For the text-containing cell, return its midpoint in (X, Y) coordinate format. 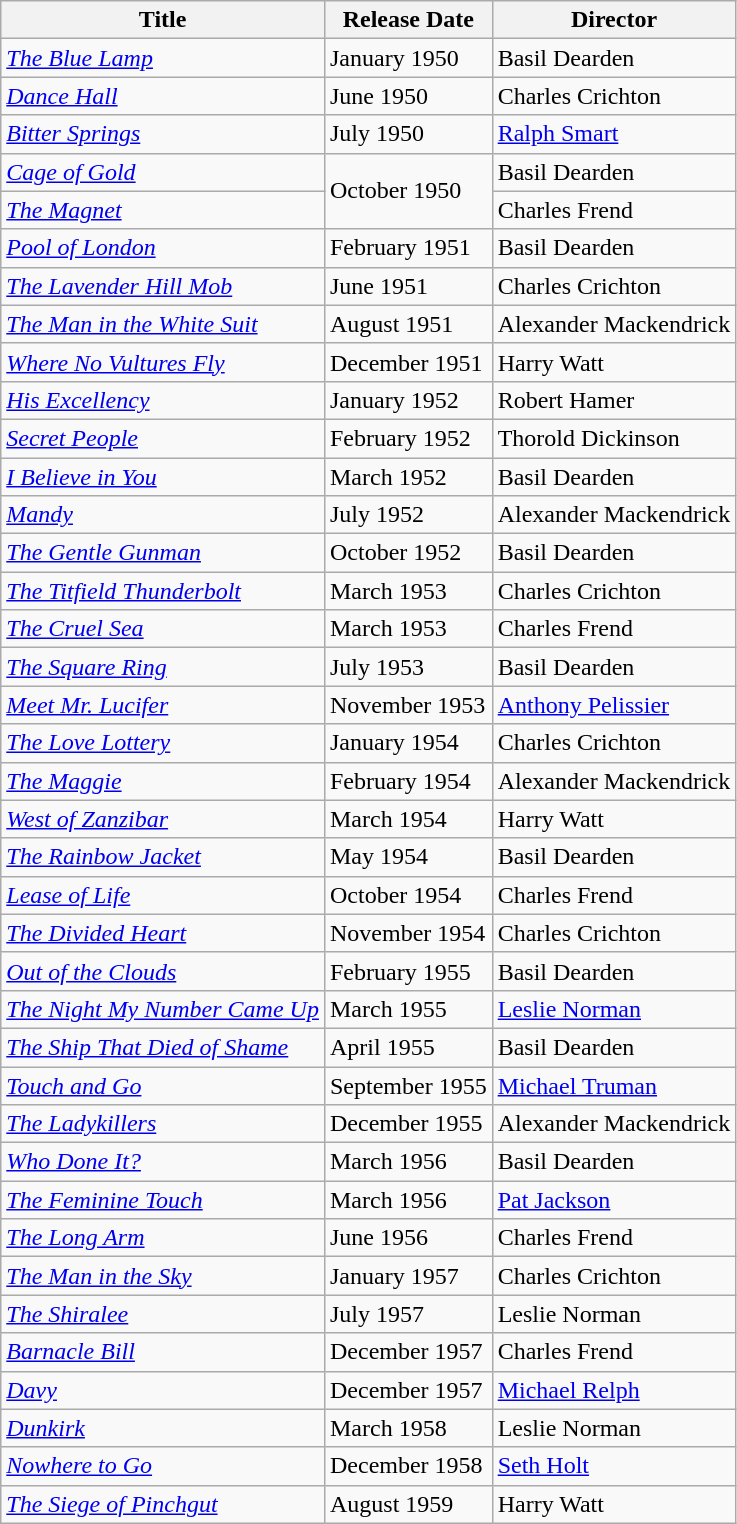
October 1954 (408, 895)
Ralph Smart (614, 134)
October 1950 (408, 191)
Pool of London (163, 248)
Dance Hall (163, 96)
The Cruel Sea (163, 629)
October 1952 (408, 553)
The Maggie (163, 781)
Mandy (163, 515)
Meet Mr. Lucifer (163, 705)
The Divided Heart (163, 933)
Bitter Springs (163, 134)
I Believe in You (163, 477)
The Magnet (163, 210)
February 1952 (408, 438)
The Love Lottery (163, 743)
The Rainbow Jacket (163, 857)
July 1953 (408, 667)
The Ladykillers (163, 1124)
Barnacle Bill (163, 1352)
Touch and Go (163, 1085)
The Man in the Sky (163, 1276)
The Long Arm (163, 1238)
February 1955 (408, 971)
January 1950 (408, 58)
Who Done It? (163, 1162)
Lease of Life (163, 895)
April 1955 (408, 1047)
August 1951 (408, 324)
The Ship That Died of Shame (163, 1047)
January 1954 (408, 743)
December 1955 (408, 1124)
Thorold Dickinson (614, 438)
The Man in the White Suit (163, 324)
The Shiralee (163, 1314)
Davy (163, 1390)
May 1954 (408, 857)
March 1955 (408, 1009)
Nowhere to Go (163, 1466)
September 1955 (408, 1085)
February 1951 (408, 248)
June 1950 (408, 96)
Robert Hamer (614, 400)
The Gentle Gunman (163, 553)
Cage of Gold (163, 172)
March 1954 (408, 819)
Title (163, 20)
March 1958 (408, 1428)
The Lavender Hill Mob (163, 286)
Dunkirk (163, 1428)
The Feminine Touch (163, 1200)
Michael Relph (614, 1390)
March 1952 (408, 477)
February 1954 (408, 781)
January 1952 (408, 400)
Pat Jackson (614, 1200)
July 1952 (408, 515)
The Siege of Pinchgut (163, 1504)
Where No Vultures Fly (163, 362)
The Blue Lamp (163, 58)
November 1954 (408, 933)
Michael Truman (614, 1085)
August 1959 (408, 1504)
June 1956 (408, 1238)
West of Zanzibar (163, 819)
The Titfield Thunderbolt (163, 591)
Secret People (163, 438)
January 1957 (408, 1276)
Director (614, 20)
December 1951 (408, 362)
Release Date (408, 20)
July 1950 (408, 134)
June 1951 (408, 286)
November 1953 (408, 705)
July 1957 (408, 1314)
Seth Holt (614, 1466)
The Night My Number Came Up (163, 1009)
Out of the Clouds (163, 971)
Anthony Pelissier (614, 705)
His Excellency (163, 400)
The Square Ring (163, 667)
December 1958 (408, 1466)
